Locate the cell with the specified text and output its [X, Y] center coordinate. 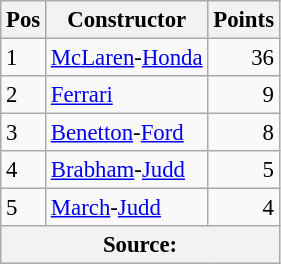
March-Judd [127, 208]
Points [244, 20]
Pos [24, 20]
3 [24, 133]
8 [244, 133]
Brabham-Judd [127, 170]
36 [244, 58]
Benetton-Ford [127, 133]
Constructor [127, 20]
9 [244, 95]
Ferrari [127, 95]
2 [24, 95]
1 [24, 58]
McLaren-Honda [127, 58]
Source: [140, 245]
